Locate the cell with the specified text and output its (X, Y) center coordinate. 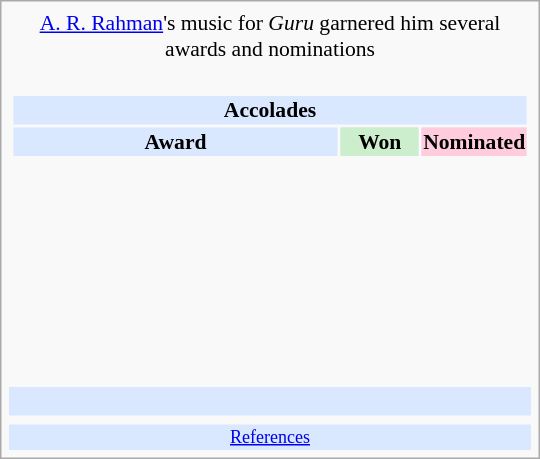
Award (175, 141)
References (270, 437)
A. R. Rahman's music for Guru garnered him several awards and nominations (270, 36)
Accolades (270, 110)
Won (380, 141)
Accolades Award Won Nominated (270, 225)
Nominated (474, 141)
